From the cell containing the given text, extract its center point as (X, Y) coordinate. 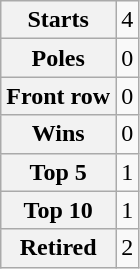
Retired (58, 248)
Front row (58, 96)
4 (128, 20)
Wins (58, 134)
Top 10 (58, 210)
Starts (58, 20)
Poles (58, 58)
Top 5 (58, 172)
2 (128, 248)
